Return the [x, y] coordinate for the center point of the cell that contains the specified text.  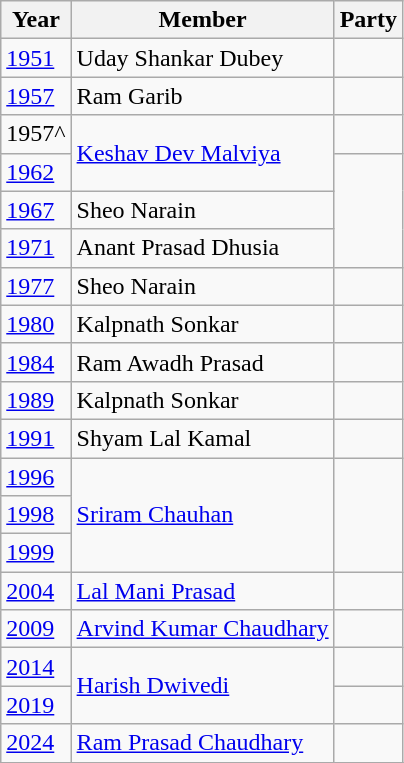
1998 [36, 515]
Harish Dwivedi [202, 686]
Year [36, 20]
2014 [36, 667]
Party [368, 20]
1999 [36, 553]
1951 [36, 58]
Lal Mani Prasad [202, 591]
Arvind Kumar Chaudhary [202, 629]
Anant Prasad Dhusia [202, 248]
2024 [36, 743]
Uday Shankar Dubey [202, 58]
Shyam Lal Kamal [202, 438]
1967 [36, 210]
Ram Prasad Chaudhary [202, 743]
2009 [36, 629]
Member [202, 20]
1957^ [36, 134]
1977 [36, 286]
Ram Awadh Prasad [202, 362]
1957 [36, 96]
1980 [36, 324]
1989 [36, 400]
2004 [36, 591]
Sriram Chauhan [202, 515]
Keshav Dev Malviya [202, 153]
1996 [36, 477]
2019 [36, 705]
1984 [36, 362]
1991 [36, 438]
Ram Garib [202, 96]
1962 [36, 172]
1971 [36, 248]
